Provide the (x, y) coordinate of the cell's center where the given text is located.  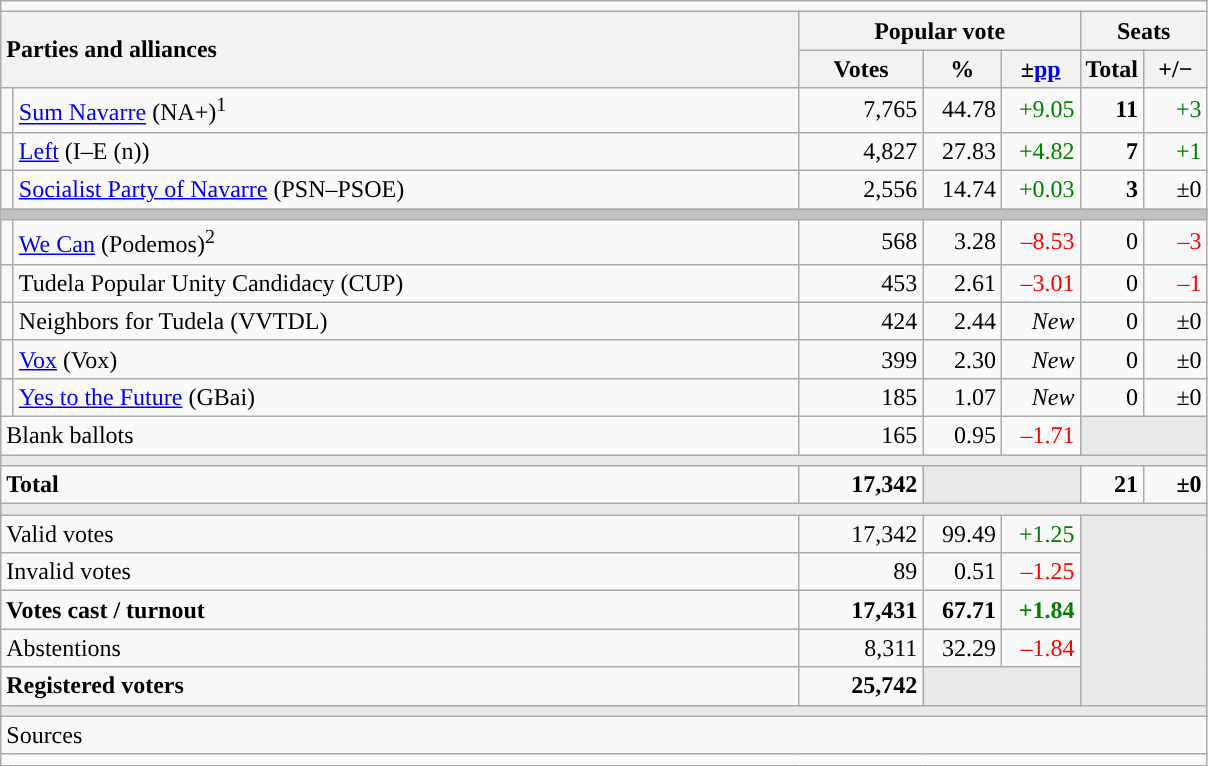
Popular vote (940, 31)
+1.84 (1040, 610)
Vox (Vox) (406, 359)
Blank ballots (400, 435)
% (962, 69)
–1 (1176, 283)
2.30 (962, 359)
0.51 (962, 572)
+/− (1176, 69)
27.83 (962, 151)
7 (1112, 151)
44.78 (962, 110)
–8.53 (1040, 242)
+1 (1176, 151)
+3 (1176, 110)
Sources (604, 735)
185 (861, 397)
1.07 (962, 397)
399 (861, 359)
4,827 (861, 151)
Votes cast / turnout (400, 610)
453 (861, 283)
+4.82 (1040, 151)
Socialist Party of Navarre (PSN–PSOE) (406, 190)
2.61 (962, 283)
Invalid votes (400, 572)
2.44 (962, 321)
Left (I–E (n)) (406, 151)
–1.71 (1040, 435)
Seats (1144, 31)
32.29 (962, 648)
Neighbors for Tudela (VVTDL) (406, 321)
Tudela Popular Unity Candidacy (CUP) (406, 283)
3.28 (962, 242)
21 (1112, 485)
Abstentions (400, 648)
7,765 (861, 110)
14.74 (962, 190)
2,556 (861, 190)
17,431 (861, 610)
8,311 (861, 648)
We Can (Podemos)2 (406, 242)
–1.25 (1040, 572)
89 (861, 572)
3 (1112, 190)
+0.03 (1040, 190)
424 (861, 321)
Votes (861, 69)
–1.84 (1040, 648)
25,742 (861, 686)
568 (861, 242)
–3.01 (1040, 283)
+9.05 (1040, 110)
0.95 (962, 435)
165 (861, 435)
67.71 (962, 610)
Yes to the Future (GBai) (406, 397)
–3 (1176, 242)
Registered voters (400, 686)
Valid votes (400, 534)
+1.25 (1040, 534)
99.49 (962, 534)
Sum Navarre (NA+)1 (406, 110)
±pp (1040, 69)
11 (1112, 110)
Parties and alliances (400, 50)
